Output the (X, Y) coordinate of the center of the cell containing the given text.  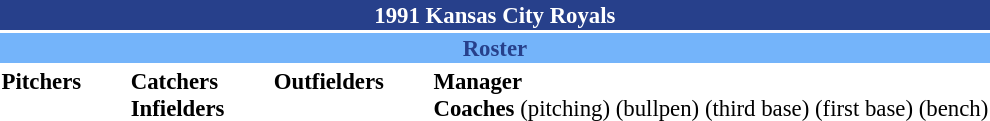
1991 Kansas City Royals (495, 15)
Roster (495, 48)
